Identify which cell holds the provided text, then report its [X, Y] central coordinate. 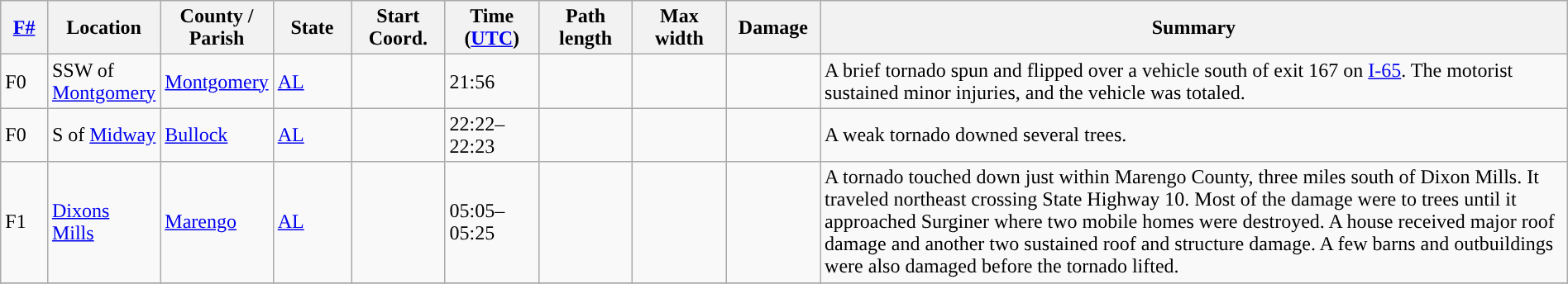
22:22–22:23 [491, 135]
State [312, 28]
A weak tornado downed several trees. [1194, 135]
Path length [586, 28]
F# [25, 28]
Montgomery [217, 81]
S of Midway [103, 135]
F1 [25, 222]
Start Coord. [399, 28]
A brief tornado spun and flipped over a vehicle south of exit 167 on I-65. The motorist sustained minor injuries, and the vehicle was totaled. [1194, 81]
Dixons Mills [103, 222]
Summary [1194, 28]
Time (UTC) [491, 28]
Damage [773, 28]
05:05–05:25 [491, 222]
SSW of Montgomery [103, 81]
21:56 [491, 81]
Location [103, 28]
Max width [680, 28]
Bullock [217, 135]
Marengo [217, 222]
County / Parish [217, 28]
